Output the [X, Y] coordinate of the center of the cell containing the given text.  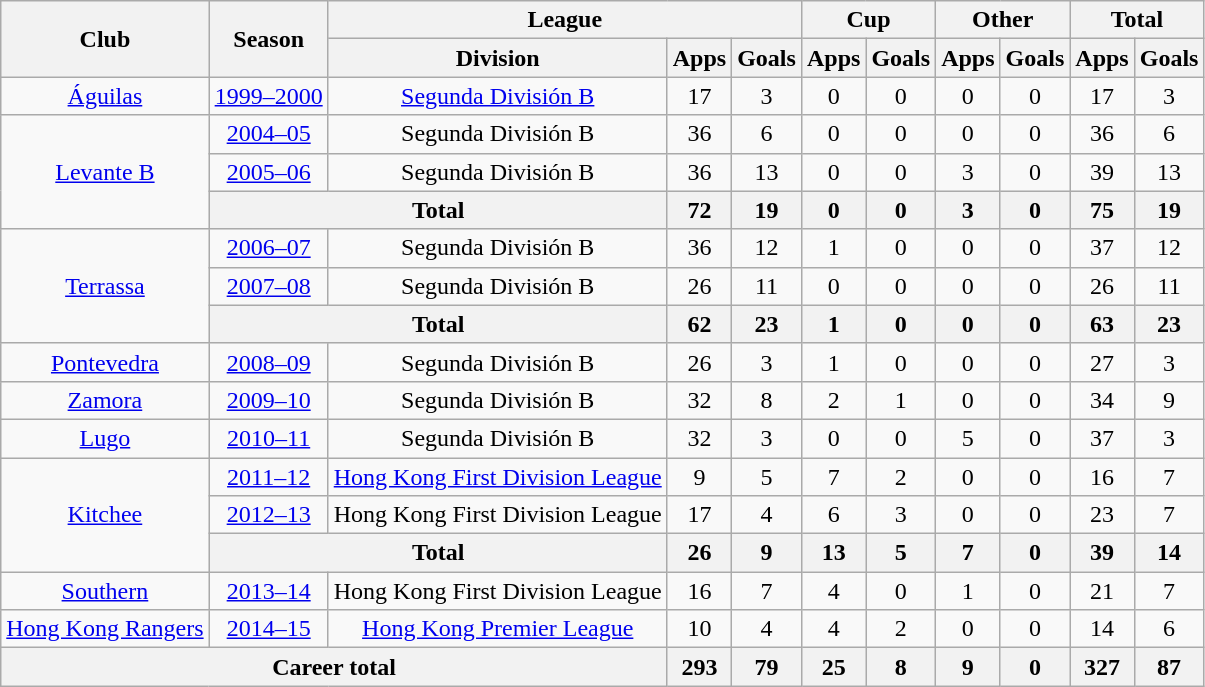
2012–13 [268, 515]
87 [1169, 667]
2004–05 [268, 134]
10 [699, 629]
293 [699, 667]
Cup [868, 20]
327 [1102, 667]
Hong Kong Rangers [105, 629]
72 [699, 210]
Lugo [105, 438]
1999–2000 [268, 96]
Zamora [105, 400]
Club [105, 39]
34 [1102, 400]
2006–07 [268, 248]
Division [498, 58]
2010–11 [268, 438]
Pontevedra [105, 362]
2011–12 [268, 477]
2005–06 [268, 172]
2013–14 [268, 591]
25 [833, 667]
Kitchee [105, 515]
Southern [105, 591]
21 [1102, 591]
2008–09 [268, 362]
Águilas [105, 96]
2014–15 [268, 629]
2007–08 [268, 286]
75 [1102, 210]
Hong Kong Premier League [498, 629]
Career total [334, 667]
Season [268, 39]
Levante B [105, 172]
Terrassa [105, 286]
Other [1003, 20]
27 [1102, 362]
62 [699, 324]
League [564, 20]
63 [1102, 324]
2009–10 [268, 400]
79 [767, 667]
